Detect which cell encompasses the target text, then output its (X, Y) center coordinate. 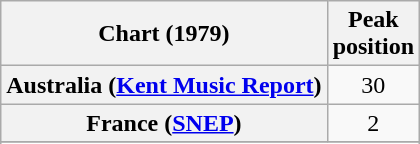
30 (373, 85)
2 (373, 123)
Australia (Kent Music Report) (164, 85)
Chart (1979) (164, 34)
Peakposition (373, 34)
France (SNEP) (164, 123)
